Capture the cell that displays the provided text and extract its [X, Y] central coordinate. 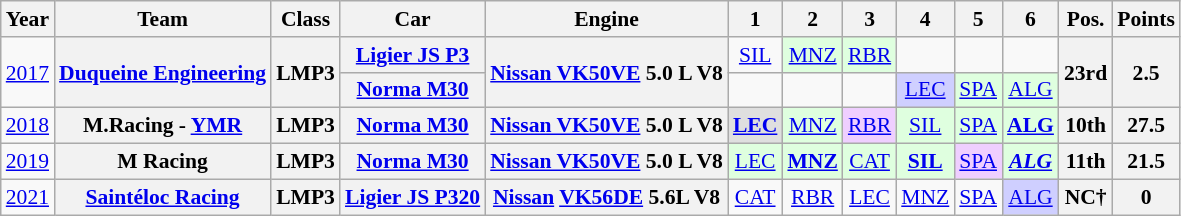
Car [412, 19]
11th [1086, 162]
Team [162, 19]
Ligier JS P3 [412, 55]
21.5 [1146, 162]
2021 [28, 197]
27.5 [1146, 126]
Engine [606, 19]
Pos. [1086, 19]
Class [306, 19]
2017 [28, 72]
NC† [1086, 197]
3 [870, 19]
2.5 [1146, 72]
Duqueine Engineering [162, 72]
2 [812, 19]
23rd [1086, 72]
Nissan VK56DE 5.6L V8 [606, 197]
M.Racing - YMR [162, 126]
Points [1146, 19]
4 [925, 19]
10th [1086, 126]
2019 [28, 162]
M Racing [162, 162]
Saintéloc Racing [162, 197]
2018 [28, 126]
0 [1146, 197]
1 [756, 19]
6 [1030, 19]
5 [978, 19]
Ligier JS P320 [412, 197]
Year [28, 19]
